Return (x, y) of the center of cell containing provided text 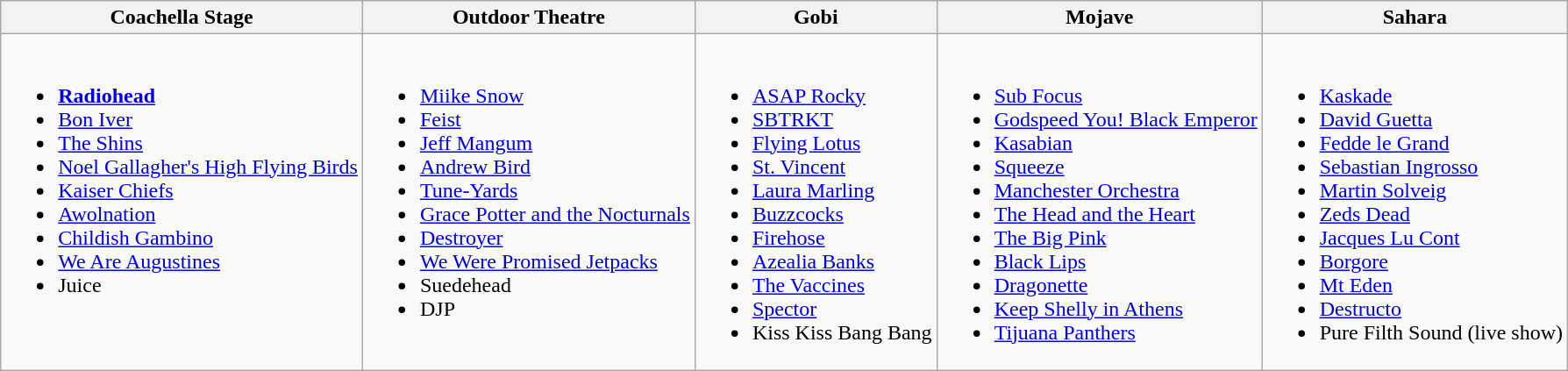
RadioheadBon IverThe ShinsNoel Gallagher's High Flying BirdsKaiser ChiefsAwolnationChildish GambinoWe Are AugustinesJuice (182, 202)
ASAP RockySBTRKTFlying LotusSt. VincentLaura MarlingBuzzcocksFirehoseAzealia BanksThe VaccinesSpectorKiss Kiss Bang Bang (816, 202)
Coachella Stage (182, 18)
Sahara (1415, 18)
KaskadeDavid GuettaFedde le GrandSebastian IngrossoMartin SolveigZeds DeadJacques Lu ContBorgoreMt EdenDestructoPure Filth Sound (live show) (1415, 202)
Gobi (816, 18)
Outdoor Theatre (528, 18)
Miike SnowFeistJeff MangumAndrew BirdTune-YardsGrace Potter and the NocturnalsDestroyerWe Were Promised JetpacksSuedeheadDJP (528, 202)
Mojave (1100, 18)
